Return (x, y) of the center of cell containing provided text 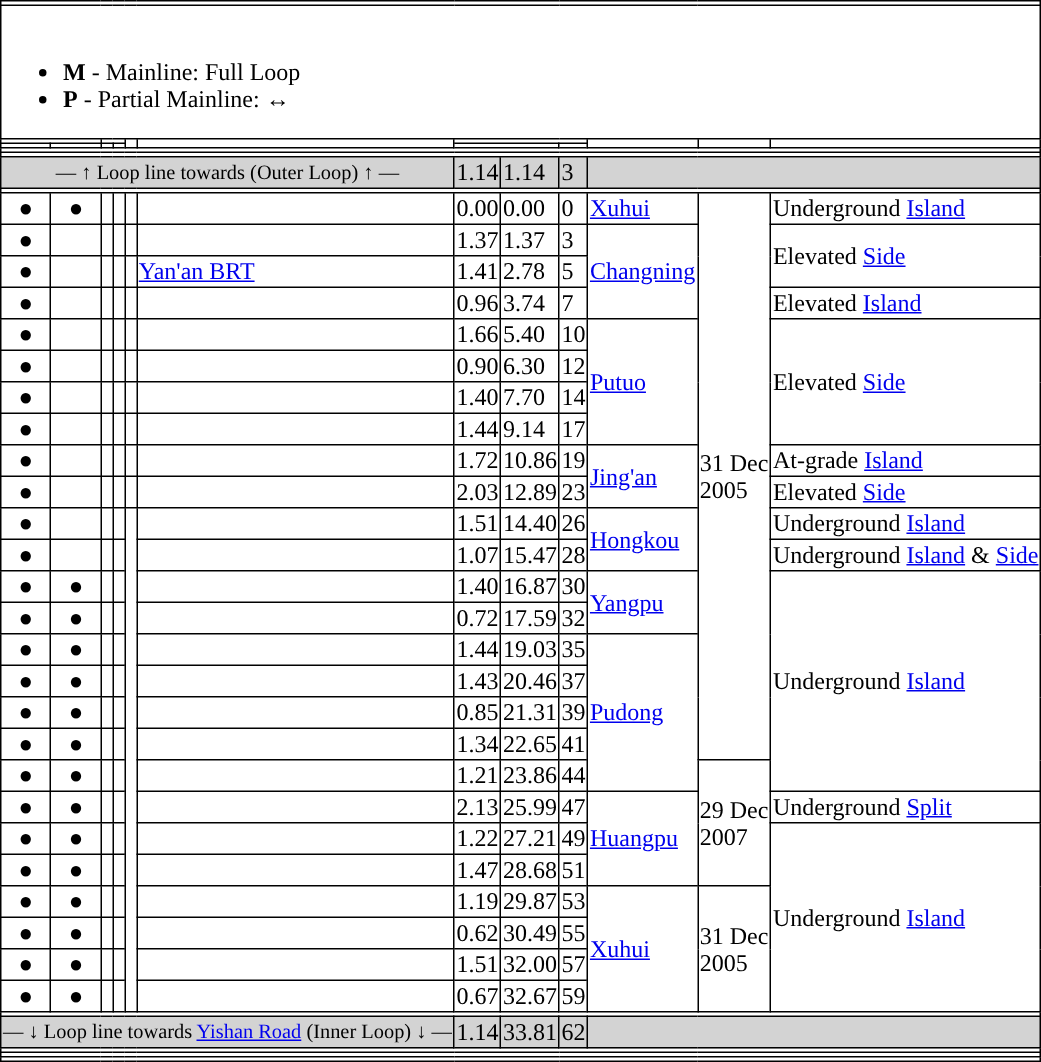
6.30 (530, 366)
0.96 (477, 303)
M - Mainline: Full LoopP - Partial Mainline: ↔ (521, 72)
Elevated Island (906, 303)
17 (573, 429)
Putuo (643, 382)
1.19 (477, 902)
14.40 (530, 524)
14 (573, 398)
37 (573, 681)
57 (573, 965)
Pudong (643, 713)
10 (573, 335)
1.07 (477, 555)
1.47 (477, 870)
20.46 (530, 681)
41 (573, 744)
0.62 (477, 933)
12.89 (530, 492)
32.00 (530, 965)
26 (573, 524)
28 (573, 555)
59 (573, 996)
9.14 (530, 429)
— ↑ Loop line towards (Outer Loop) ↑ — (228, 173)
Underground Island & Side (906, 555)
35 (573, 650)
Jing'an (643, 476)
47 (573, 807)
30.49 (530, 933)
0.67 (477, 996)
0 (573, 209)
2.03 (477, 492)
1.72 (477, 461)
0.85 (477, 713)
19 (573, 461)
10.86 (530, 461)
2.13 (477, 807)
30 (573, 587)
62 (573, 1032)
23 (573, 492)
32.67 (530, 996)
39 (573, 713)
44 (573, 776)
Yan'an BRT (296, 272)
29.87 (530, 902)
1.21 (477, 776)
0.72 (477, 618)
1.43 (477, 681)
55 (573, 933)
49 (573, 839)
17.59 (530, 618)
5.40 (530, 335)
7 (573, 303)
25.99 (530, 807)
21.31 (530, 713)
27.21 (530, 839)
16.87 (530, 587)
51 (573, 870)
1.34 (477, 744)
23.86 (530, 776)
12 (573, 366)
3.74 (530, 303)
Huangpu (643, 838)
32 (573, 618)
7.70 (530, 398)
Hongkou (643, 540)
0.90 (477, 366)
Yangpu (643, 602)
1.66 (477, 335)
At-grade Island (906, 461)
28.68 (530, 870)
33.81 (530, 1032)
19.03 (530, 650)
Changning (643, 271)
5 (573, 272)
29 Dec 2007 (734, 823)
22.65 (530, 744)
Underground Split (906, 807)
53 (573, 902)
1.41 (477, 272)
2.78 (530, 272)
1.22 (477, 839)
— ↓ Loop line towards Yishan Road (Inner Loop) ↓ — (228, 1032)
15.47 (530, 555)
